Return the [x, y] coordinate for the center point of the cell that contains the specified text.  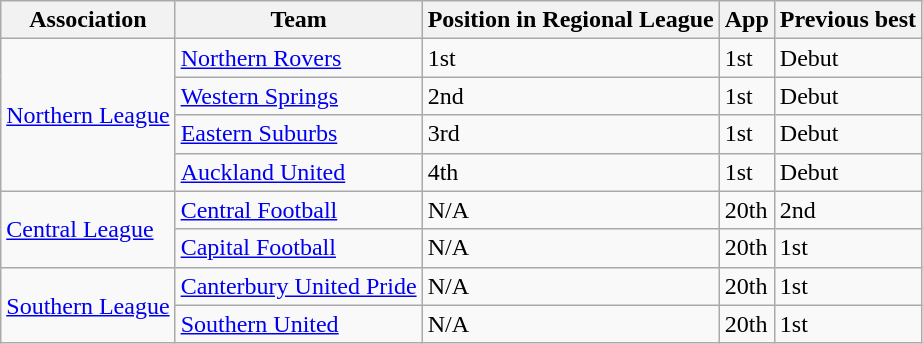
Central Football [298, 210]
Association [88, 20]
Western Springs [298, 96]
Canterbury United Pride [298, 286]
Southern League [88, 305]
Northern League [88, 115]
4th [570, 172]
Central League [88, 229]
Previous best [848, 20]
Team [298, 20]
Eastern Suburbs [298, 134]
App [746, 20]
Northern Rovers [298, 58]
Capital Football [298, 248]
Auckland United [298, 172]
Southern United [298, 324]
Position in Regional League [570, 20]
3rd [570, 134]
